Provide the [X, Y] coordinate of the cell's center where the given text is located.  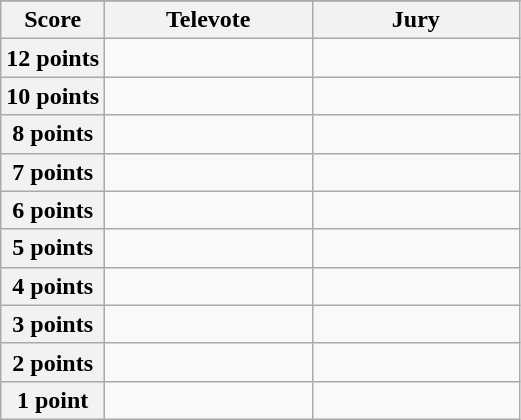
8 points [53, 134]
Jury [416, 20]
5 points [53, 248]
10 points [53, 96]
7 points [53, 172]
4 points [53, 286]
6 points [53, 210]
1 point [53, 400]
Score [53, 20]
Televote [209, 20]
2 points [53, 362]
12 points [53, 58]
3 points [53, 324]
